Detect which cell encompasses the target text, then output its (X, Y) center coordinate. 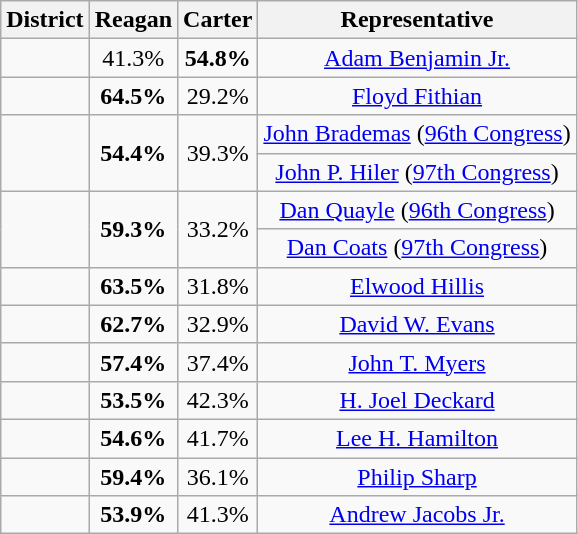
59.3% (133, 229)
Carter (218, 20)
29.2% (218, 96)
John P. Hiler (97th Congress) (417, 172)
Andrew Jacobs Jr. (417, 515)
57.4% (133, 362)
District (45, 20)
Floyd Fithian (417, 96)
31.8% (218, 286)
54.6% (133, 438)
John T. Myers (417, 362)
John Brademas (96th Congress) (417, 134)
Philip Sharp (417, 477)
Lee H. Hamilton (417, 438)
33.2% (218, 229)
53.5% (133, 400)
54.8% (218, 58)
62.7% (133, 324)
32.9% (218, 324)
53.9% (133, 515)
59.4% (133, 477)
63.5% (133, 286)
64.5% (133, 96)
Dan Coats (97th Congress) (417, 248)
Representative (417, 20)
42.3% (218, 400)
54.4% (133, 153)
Elwood Hillis (417, 286)
David W. Evans (417, 324)
41.7% (218, 438)
36.1% (218, 477)
Dan Quayle (96th Congress) (417, 210)
H. Joel Deckard (417, 400)
37.4% (218, 362)
Reagan (133, 20)
Adam Benjamin Jr. (417, 58)
39.3% (218, 153)
